Provide the (X, Y) coordinate of the cell's center where the given text is located.  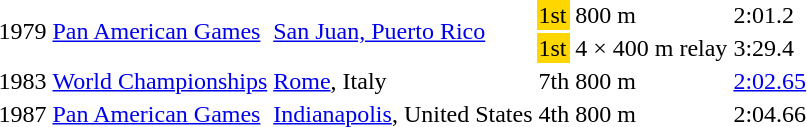
7th (554, 81)
World Championships (160, 81)
Pan American Games (160, 32)
San Juan, Puerto Rico (403, 32)
Rome, Italy (403, 81)
4 × 400 m relay (652, 48)
